Capture the cell that displays the provided text and extract its [X, Y] central coordinate. 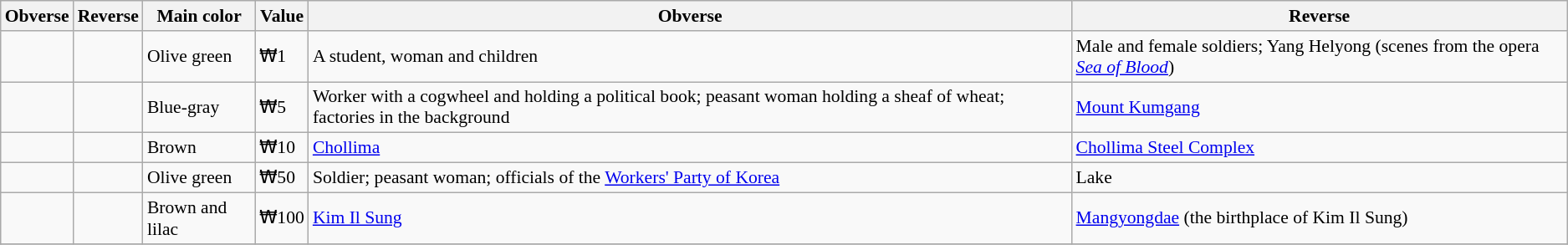
Chollima [691, 148]
Mount Kumgang [1320, 107]
₩1 [282, 57]
Male and female soldiers; Yang Helyong (scenes from the opera Sea of Blood) [1320, 57]
Value [282, 16]
Mangyongdae (the birthplace of Kim Il Sung) [1320, 217]
Brown [199, 148]
Soldier; peasant woman; officials of the Workers' Party of Korea [691, 178]
A student, woman and children [691, 57]
₩50 [282, 178]
Chollima Steel Complex [1320, 148]
Brown and lilac [199, 217]
Blue-gray [199, 107]
₩10 [282, 148]
Worker with a cogwheel and holding a political book; peasant woman holding a sheaf of wheat; factories in the background [691, 107]
₩5 [282, 107]
₩100 [282, 217]
Kim Il Sung [691, 217]
Main color [199, 16]
Lake [1320, 178]
